Provide the [x, y] coordinate of the cell's center where the given text is located.  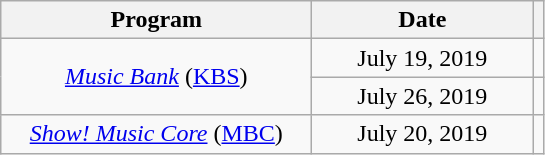
July 20, 2019 [422, 134]
Program [156, 20]
July 19, 2019 [422, 58]
July 26, 2019 [422, 96]
Show! Music Core (MBC) [156, 134]
Date [422, 20]
Music Bank (KBS) [156, 77]
